Return the [x, y] coordinate for the center point of the cell that contains the specified text.  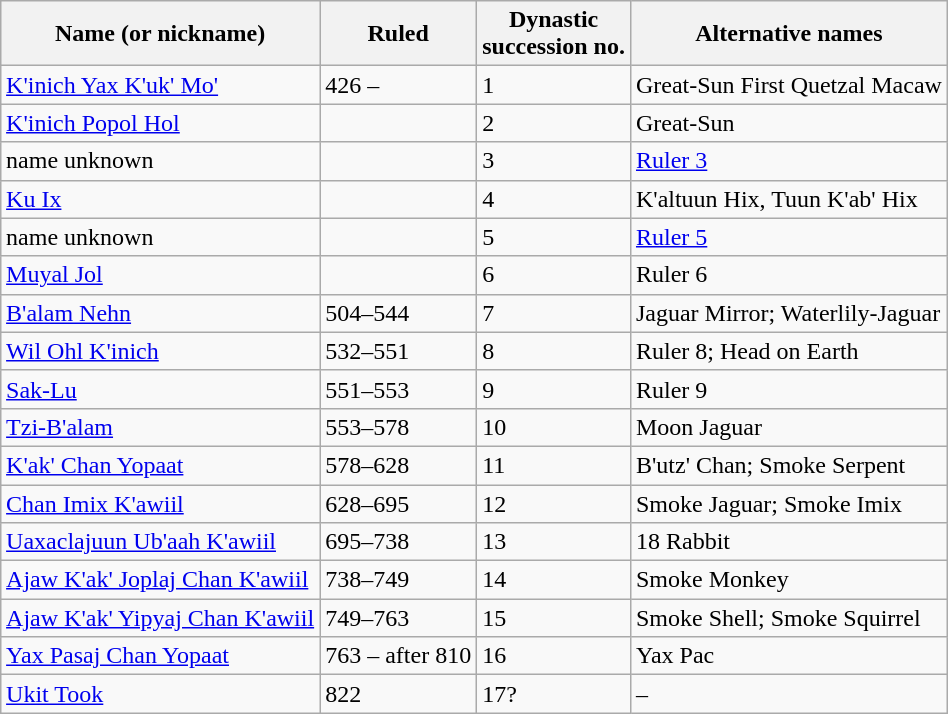
Moon Jaguar [788, 427]
B'alam Nehn [160, 313]
Ajaw K'ak' Yipyaj Chan K'awiil [160, 618]
15 [554, 618]
Tzi-B'alam [160, 427]
738–749 [398, 580]
3 [554, 161]
– [788, 694]
Smoke Jaguar; Smoke Imix [788, 503]
553–578 [398, 427]
Ruler 5 [788, 237]
Sak-Lu [160, 389]
Yax Pasaj Chan Yopaat [160, 656]
Great-Sun First Quetzal Macaw [788, 85]
822 [398, 694]
14 [554, 580]
Wil Ohl K'inich [160, 351]
K'inich Yax K'uk' Mo' [160, 85]
Ukit Took [160, 694]
K'inich Popol Hol [160, 123]
Dynasticsuccession no. [554, 34]
551–553 [398, 389]
Ku Ix [160, 199]
426 – [398, 85]
10 [554, 427]
Smoke Monkey [788, 580]
17? [554, 694]
7 [554, 313]
Ruler 3 [788, 161]
Chan Imix K'awiil [160, 503]
9 [554, 389]
K'ak' Chan Yopaat [160, 465]
Yax Pac [788, 656]
578–628 [398, 465]
Ruler 6 [788, 275]
6 [554, 275]
11 [554, 465]
8 [554, 351]
12 [554, 503]
18 Rabbit [788, 542]
Ajaw K'ak' Joplaj Chan K'awiil [160, 580]
2 [554, 123]
Name (or nickname) [160, 34]
1 [554, 85]
Ruler 8; Head on Earth [788, 351]
4 [554, 199]
Ruler 9 [788, 389]
628–695 [398, 503]
B'utz' Chan; Smoke Serpent [788, 465]
Smoke Shell; Smoke Squirrel [788, 618]
Alternative names [788, 34]
695–738 [398, 542]
Muyal Jol [160, 275]
Ruled [398, 34]
Great-Sun [788, 123]
Uaxaclajuun Ub'aah K'awiil [160, 542]
K'altuun Hix, Tuun K'ab' Hix [788, 199]
532–551 [398, 351]
16 [554, 656]
763 – after 810 [398, 656]
504–544 [398, 313]
5 [554, 237]
749–763 [398, 618]
Jaguar Mirror; Waterlily-Jaguar [788, 313]
13 [554, 542]
